Extract the [x, y] coordinate from the center of the cell holding the provided text.  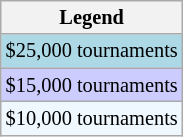
$15,000 tournaments [92, 85]
Legend [92, 17]
$25,000 tournaments [92, 51]
$10,000 tournaments [92, 118]
